Locate the cell with the specified text and output its (X, Y) center coordinate. 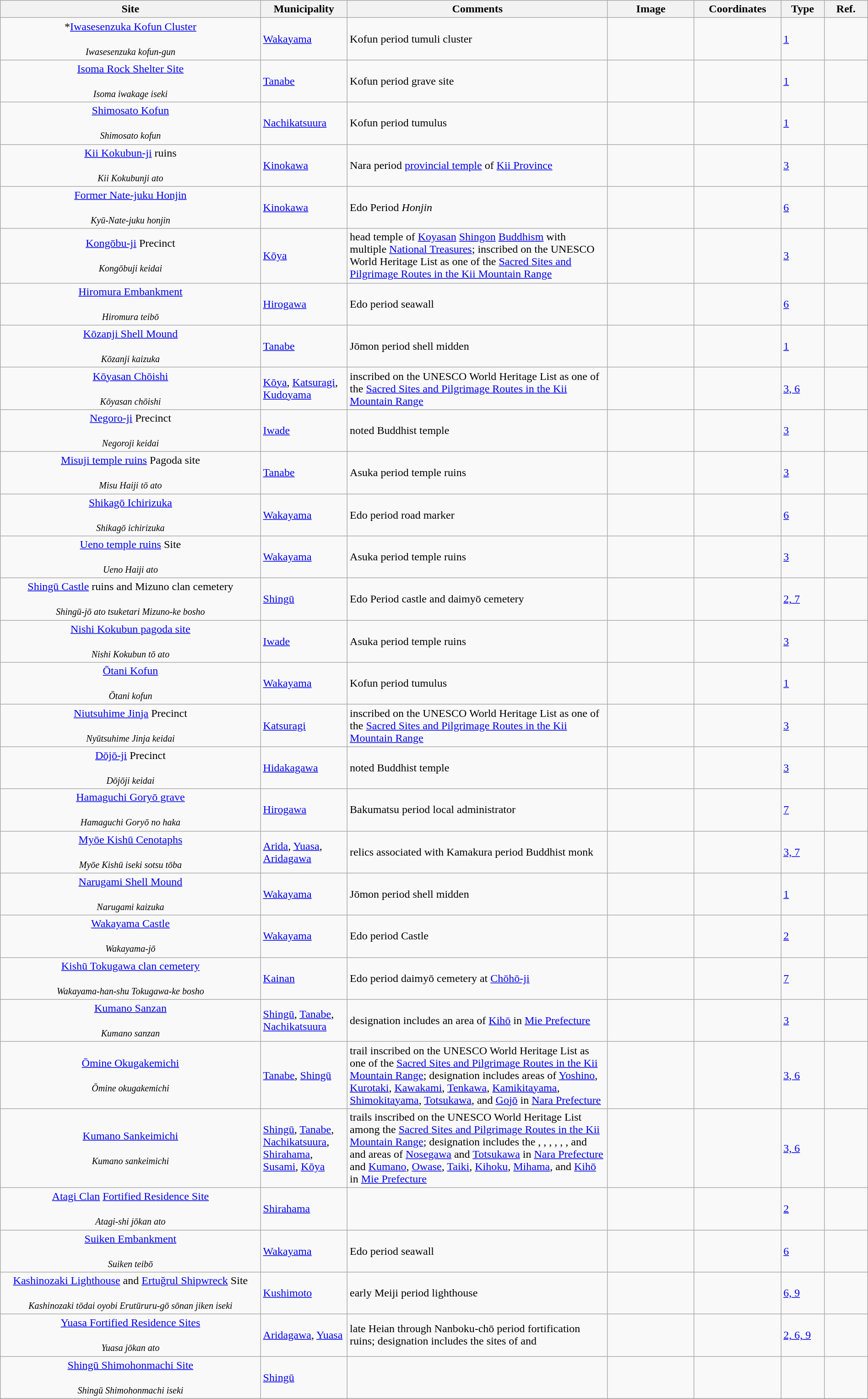
Type (803, 9)
Municipality (304, 9)
Aridagawa, Yuasa (304, 1335)
Kofun period grave site (477, 81)
Edo period road marker (477, 515)
Coordinates (737, 9)
Edo period Castle (477, 936)
Former Nate-juku HonjinKyū-Nate-juku honjin (130, 207)
6, 9 (803, 1293)
Ueno temple ruins SiteUeno Haiji ato (130, 557)
Negoro-ji PrecinctNegoroji keidai (130, 430)
Kii Kokubun-ji ruinsKii Kokubunji ato (130, 165)
2, 7 (803, 599)
Shingū Castle ruins and Mizuno clan cemeteryShingū-jō ato tsuketari Mizuno-ke bosho (130, 599)
Kōyasan ChōishiKōyasan chōishi (130, 388)
designation includes an area of Kihō in Mie Prefecture (477, 1020)
Myōe Kishū CenotaphsMyōe Kishū iseki sotsu tōba (130, 852)
Kongōbu-ji PrecinctKongōbuji keidai (130, 255)
*Iwasesenzuka Kofun ClusterIwasesenzuka kofun-gun (130, 39)
Yuasa Fortified Residence SitesYuasa jōkan ato (130, 1335)
Nachikatsuura (304, 123)
Hiromura EmbankmentHiromura teibō (130, 304)
Kofun period tumuli cluster (477, 39)
Ōmine OkugakemichiŌmine okugakemichi (130, 1075)
Shingū, Tanabe, Nachikatsuura, Shirahama, Susami, Kōya (304, 1148)
Edo Period Honjin (477, 207)
Comments (477, 9)
Shimosato KofunShimosato kofun (130, 123)
Kumano SanzanKumano sanzan (130, 1020)
Wakayama CastleWakayama-jō (130, 936)
Katsuragi (304, 726)
Kōya, Katsuragi, Kudoyama (304, 388)
Suiken EmbankmentSuiken teibō (130, 1251)
3, 7 (803, 852)
Shikagō IchirizukaShikagō ichirizuka (130, 515)
Kushimoto (304, 1293)
Edo period daimyō cemetery at Chōhō-ji (477, 978)
Edo Period castle and daimyō cemetery (477, 599)
Site (130, 9)
Kōya (304, 255)
Ref. (846, 9)
Kashinozaki Lighthouse and Ertuğrul Shipwreck SiteKashinozaki tōdai oyobi Erutūruru-gō sōnan jiken iseki (130, 1293)
Shirahama (304, 1209)
Isoma Rock Shelter SiteIsoma iwakage iseki (130, 81)
Shingū Shimohonmachi SiteShingū Shimohonmachi iseki (130, 1377)
Dōjō-ji PrecinctDōjōji keidai (130, 768)
Image (651, 9)
Tanabe, Shingū (304, 1075)
late Heian through Nanboku-chō period fortification ruins; designation includes the sites of and (477, 1335)
Misuji temple ruins Pagoda siteMisu Haiji tō ato (130, 472)
Niutsuhime Jinja PrecinctNyūtsuhime Jinja keidai (130, 726)
Kainan (304, 978)
Kishū Tokugawa clan cemeteryWakayama-han-shu Tokugawa-ke bosho (130, 978)
Arida, Yuasa, Aridagawa (304, 852)
Atagi Clan Fortified Residence SiteAtagi-shi jōkan ato (130, 1209)
Shingū, Tanabe, Nachikatsuura (304, 1020)
Kumano SankeimichiKumano sankeimichi (130, 1148)
Bakumatsu period local administrator (477, 810)
Kōzanji Shell MoundKōzanji kaizuka (130, 346)
Nishi Kokubun pagoda site Nishi Kokubun tō ato (130, 641)
Narugami Shell MoundNarugami kaizuka (130, 894)
relics associated with Kamakura period Buddhist monk (477, 852)
Hamaguchi Goryō graveHamaguchi Goryō no haka (130, 810)
Hidakagawa (304, 768)
2, 6, 9 (803, 1335)
early Meiji period lighthouse (477, 1293)
Nara period provincial temple of Kii Province (477, 165)
Ōtani KofunŌtani kofun (130, 683)
